Search for the cell housing the specified text and yield its [x, y] center coordinate. 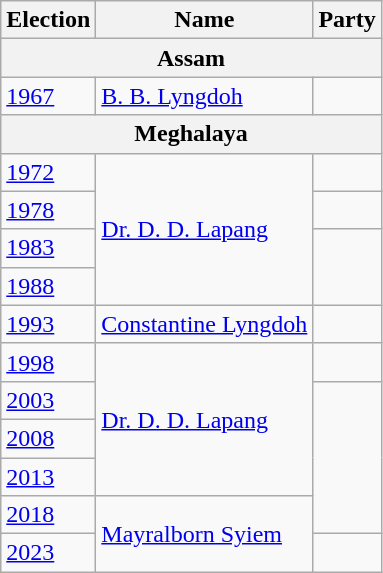
Party [347, 20]
2023 [48, 553]
B. B. Lyngdoh [204, 96]
Assam [191, 58]
1967 [48, 96]
1993 [48, 324]
Mayralborn Syiem [204, 534]
2008 [48, 438]
2013 [48, 477]
Election [48, 20]
Constantine Lyngdoh [204, 324]
1998 [48, 362]
1988 [48, 286]
2003 [48, 400]
2018 [48, 515]
1983 [48, 248]
Name [204, 20]
1978 [48, 210]
Meghalaya [191, 134]
1972 [48, 172]
